Identify which cell holds the provided text, then report its [x, y] central coordinate. 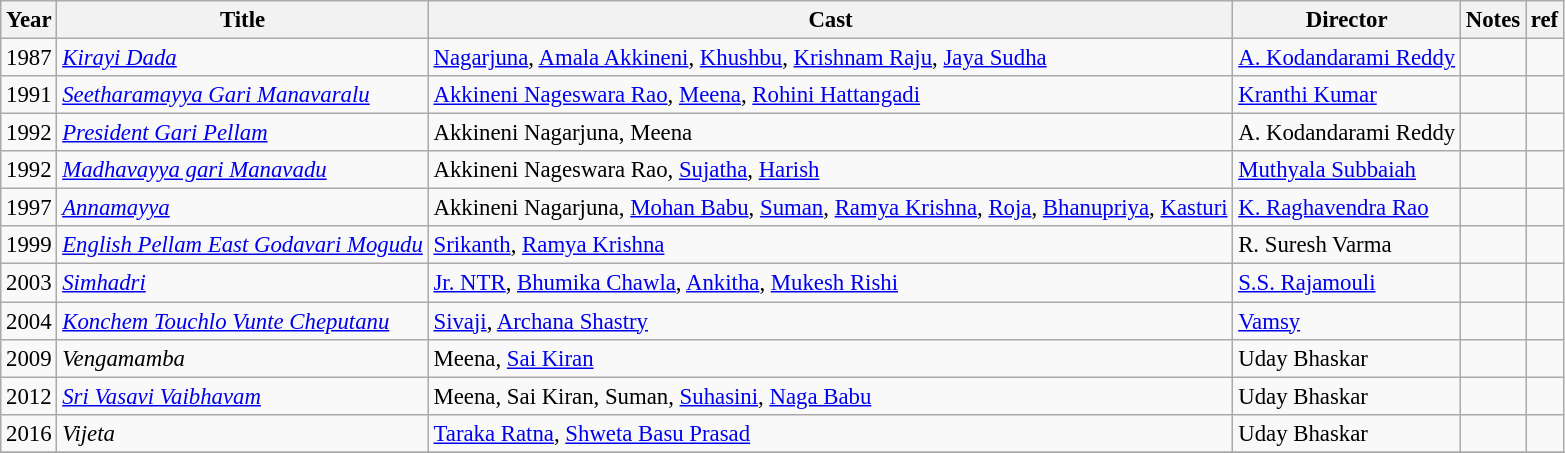
English Pellam East Godavari Mogudu [242, 245]
Seetharamayya Gari Manavaralu [242, 95]
President Gari Pellam [242, 133]
2003 [29, 283]
1991 [29, 95]
Director [1347, 20]
Title [242, 20]
Meena, Sai Kiran [830, 358]
2004 [29, 321]
Akkineni Nageswara Rao, Sujatha, Harish [830, 170]
Kranthi Kumar [1347, 95]
Jr. NTR, Bhumika Chawla, Ankitha, Mukesh Rishi [830, 283]
K. Raghavendra Rao [1347, 208]
Vamsy [1347, 321]
Simhadri [242, 283]
1999 [29, 245]
Madhavayya gari Manavadu [242, 170]
Annamayya [242, 208]
Muthyala Subbaiah [1347, 170]
1987 [29, 58]
Akkineni Nagarjuna, Meena [830, 133]
S.S. Rajamouli [1347, 283]
Taraka Ratna, Shweta Basu Prasad [830, 433]
Cast [830, 20]
Sri Vasavi Vaibhavam [242, 396]
Notes [1492, 20]
Srikanth, Ramya Krishna [830, 245]
Akkineni Nagarjuna, Mohan Babu, Suman, Ramya Krishna, Roja, Bhanupriya, Kasturi [830, 208]
2012 [29, 396]
Nagarjuna, Amala Akkineni, Khushbu, Krishnam Raju, Jaya Sudha [830, 58]
2009 [29, 358]
Vijeta [242, 433]
2016 [29, 433]
Konchem Touchlo Vunte Cheputanu [242, 321]
Year [29, 20]
Kirayi Dada [242, 58]
Meena, Sai Kiran, Suman, Suhasini, Naga Babu [830, 396]
Akkineni Nageswara Rao, Meena, Rohini Hattangadi [830, 95]
R. Suresh Varma [1347, 245]
Sivaji, Archana Shastry [830, 321]
ref [1545, 20]
1997 [29, 208]
Vengamamba [242, 358]
